Output the (X, Y) coordinate of the center of the cell containing the given text.  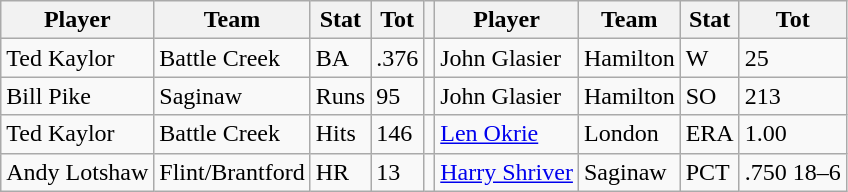
Runs (340, 96)
BA (340, 58)
213 (792, 96)
Harry Shriver (507, 172)
HR (340, 172)
1.00 (792, 134)
Andy Lotshaw (78, 172)
95 (398, 96)
W (710, 58)
146 (398, 134)
.750 18–6 (792, 172)
London (629, 134)
Hits (340, 134)
SO (710, 96)
.376 (398, 58)
Len Okrie (507, 134)
Flint/Brantford (232, 172)
Bill Pike (78, 96)
ERA (710, 134)
13 (398, 172)
PCT (710, 172)
25 (792, 58)
